For the text-containing cell, return its midpoint in (X, Y) coordinate format. 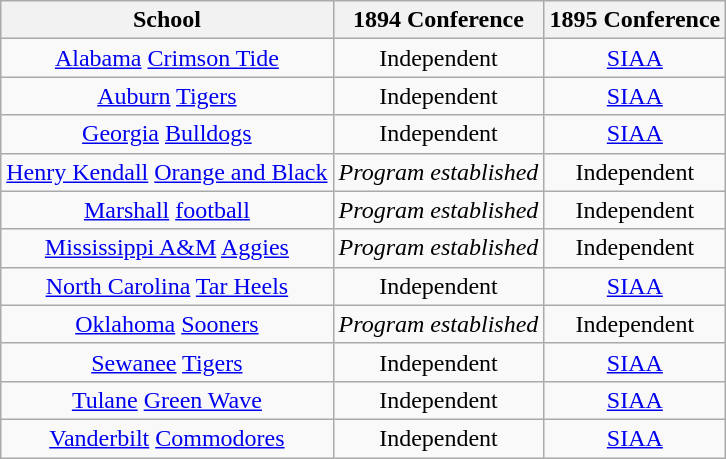
Vanderbilt Commodores (167, 438)
North Carolina Tar Heels (167, 286)
Marshall football (167, 210)
Henry Kendall Orange and Black (167, 172)
Tulane Green Wave (167, 400)
Mississippi A&M Aggies (167, 248)
Alabama Crimson Tide (167, 58)
Georgia Bulldogs (167, 134)
1894 Conference (438, 20)
Sewanee Tigers (167, 362)
Auburn Tigers (167, 96)
School (167, 20)
Oklahoma Sooners (167, 324)
1895 Conference (635, 20)
